Extract the [x, y] coordinate from the center of the cell holding the provided text.  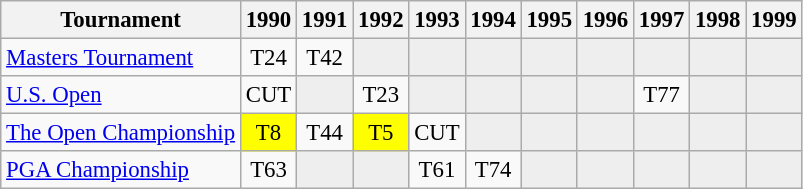
1991 [325, 20]
1998 [718, 20]
1994 [493, 20]
1999 [774, 20]
T42 [325, 58]
T61 [437, 170]
T44 [325, 133]
T77 [661, 95]
Masters Tournament [121, 58]
T5 [381, 133]
1992 [381, 20]
1995 [549, 20]
1990 [268, 20]
U.S. Open [121, 95]
T74 [493, 170]
Tournament [121, 20]
1993 [437, 20]
T23 [381, 95]
T63 [268, 170]
PGA Championship [121, 170]
1997 [661, 20]
T24 [268, 58]
1996 [605, 20]
T8 [268, 133]
The Open Championship [121, 133]
